Find where the given text appears and provide that cell's center as (x, y) coordinate. 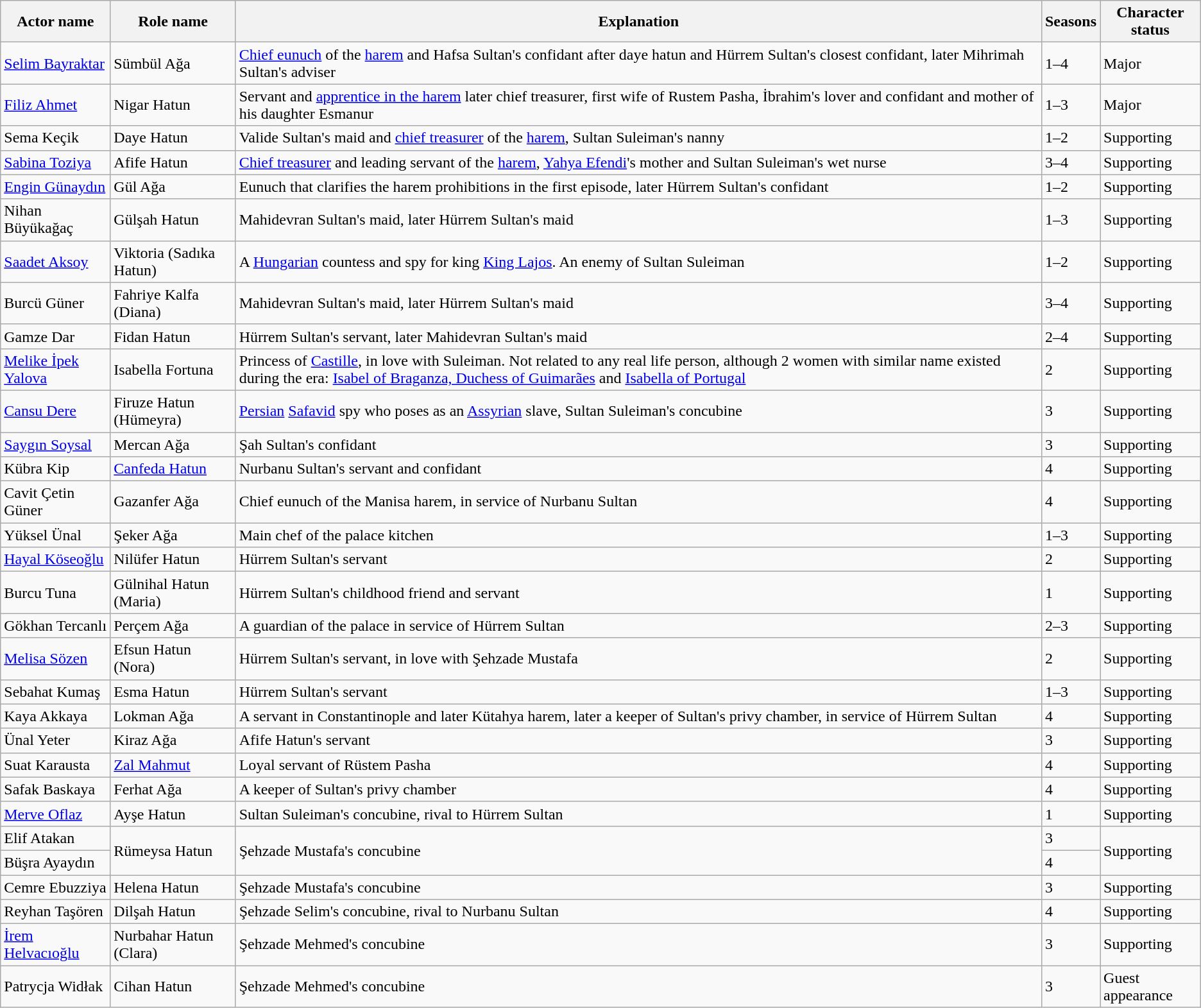
Kaya Akkaya (55, 716)
Cavit Çetin Güner (55, 502)
Perçem Ağa (173, 626)
Zal Mahmut (173, 765)
Büşra Ayaydın (55, 862)
Elif Atakan (55, 838)
Filiz Ahmet (55, 105)
Gamze Dar (55, 336)
Şeker Ağa (173, 535)
Merve Oflaz (55, 814)
Explanation (638, 22)
Efsun Hatun (Nora) (173, 658)
Esma Hatun (173, 692)
Ayşe Hatun (173, 814)
Burcü Güner (55, 303)
Sultan Suleiman's concubine, rival to Hürrem Sultan (638, 814)
Saygın Soysal (55, 445)
A guardian of the palace in service of Hürrem Sultan (638, 626)
Nihan Büyükağaç (55, 219)
Cansu Dere (55, 411)
Burcu Tuna (55, 593)
Saadet Aksoy (55, 262)
Kübra Kip (55, 469)
Fahriye Kalfa (Diana) (173, 303)
Selim Bayraktar (55, 63)
2–4 (1070, 336)
Melisa Sözen (55, 658)
Role name (173, 22)
Sabina Toziya (55, 162)
Hürrem Sultan's servant, later Mahidevran Sultan's maid (638, 336)
Suat Karausta (55, 765)
İrem Helvacıoğlu (55, 944)
Patrycja Widłak (55, 987)
Nurbanu Sultan's servant and confidant (638, 469)
Mercan Ağa (173, 445)
Fidan Hatun (173, 336)
A keeper of Sultan's privy chamber (638, 789)
Chief treasurer and leading servant of the harem, Yahya Efendi's mother and Sultan Suleiman's wet nurse (638, 162)
A servant in Constantinople and later Kütahya harem, later a keeper of Sultan's privy chamber, in service of Hürrem Sultan (638, 716)
Guest appearance (1151, 987)
Cihan Hatun (173, 987)
Lokman Ağa (173, 716)
Şah Sultan's confidant (638, 445)
Isabella Fortuna (173, 370)
Nurbahar Hatun (Clara) (173, 944)
Nilüfer Hatun (173, 560)
Hürrem Sultan's servant, in love with Şehzade Mustafa (638, 658)
A Hungarian countess and spy for king King Lajos. An enemy of Sultan Suleiman (638, 262)
Reyhan Taşören (55, 912)
Valide Sultan's maid and chief treasurer of the harem, Sultan Suleiman's nanny (638, 138)
Helena Hatun (173, 887)
Hayal Köseoğlu (55, 560)
Cemre Ebuzziya (55, 887)
Ferhat Ağa (173, 789)
Gül Ağa (173, 187)
Loyal servant of Rüstem Pasha (638, 765)
Şehzade Selim's concubine, rival to Nurbanu Sultan (638, 912)
Engin Günaydın (55, 187)
Afife Hatun (173, 162)
Main chef of the palace kitchen (638, 535)
Persian Safavid spy who poses as an Assyrian slave, Sultan Suleiman's concubine (638, 411)
Rümeysa Hatun (173, 850)
Firuze Hatun (Hümeyra) (173, 411)
Character status (1151, 22)
Seasons (1070, 22)
Daye Hatun (173, 138)
Ünal Yeter (55, 740)
Melike İpek Yalova (55, 370)
Afife Hatun's servant (638, 740)
Actor name (55, 22)
2–3 (1070, 626)
Nigar Hatun (173, 105)
Sümbül Ağa (173, 63)
Canfeda Hatun (173, 469)
Yüksel Ünal (55, 535)
Gökhan Tercanlı (55, 626)
Eunuch that clarifies the harem prohibitions in the first episode, later Hürrem Sultan's confidant (638, 187)
Gülşah Hatun (173, 219)
Chief eunuch of the harem and Hafsa Sultan's confidant after daye hatun and Hürrem Sultan's closest confidant, later Mihrimah Sultan's adviser (638, 63)
Safak Baskaya (55, 789)
Hürrem Sultan's childhood friend and servant (638, 593)
Sema Keçik (55, 138)
Gülnihal Hatun (Maria) (173, 593)
Sebahat Kumaş (55, 692)
Viktoria (Sadıka Hatun) (173, 262)
Kiraz Ağa (173, 740)
1–4 (1070, 63)
Chief eunuch of the Manisa harem, in service of Nurbanu Sultan (638, 502)
Gazanfer Ağa (173, 502)
Dilşah Hatun (173, 912)
